Scan for the cell matching the given text and deliver its [x, y] coordinate at center. 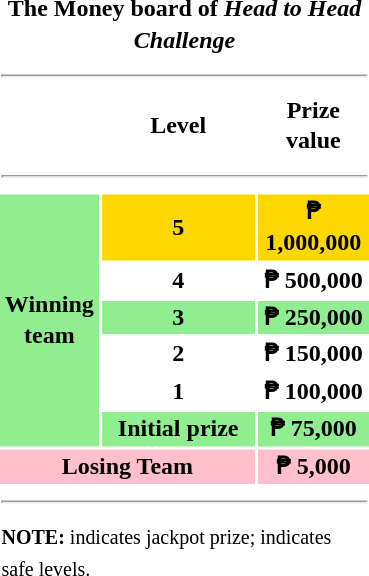
Level [178, 126]
₱ 1,000,000 [314, 228]
₱ 5,000 [314, 466]
Prize value [314, 126]
₱ 150,000 [314, 355]
Winningteam [50, 320]
₱ 100,000 [314, 392]
₱ 75,000 [314, 429]
2 [178, 355]
5 [178, 228]
Losing Team [128, 466]
3 [178, 317]
4 [178, 280]
₱ 500,000 [314, 280]
₱ 250,000 [314, 317]
1 [178, 392]
Initial prize [178, 429]
